For the text-containing cell, return its midpoint in (x, y) coordinate format. 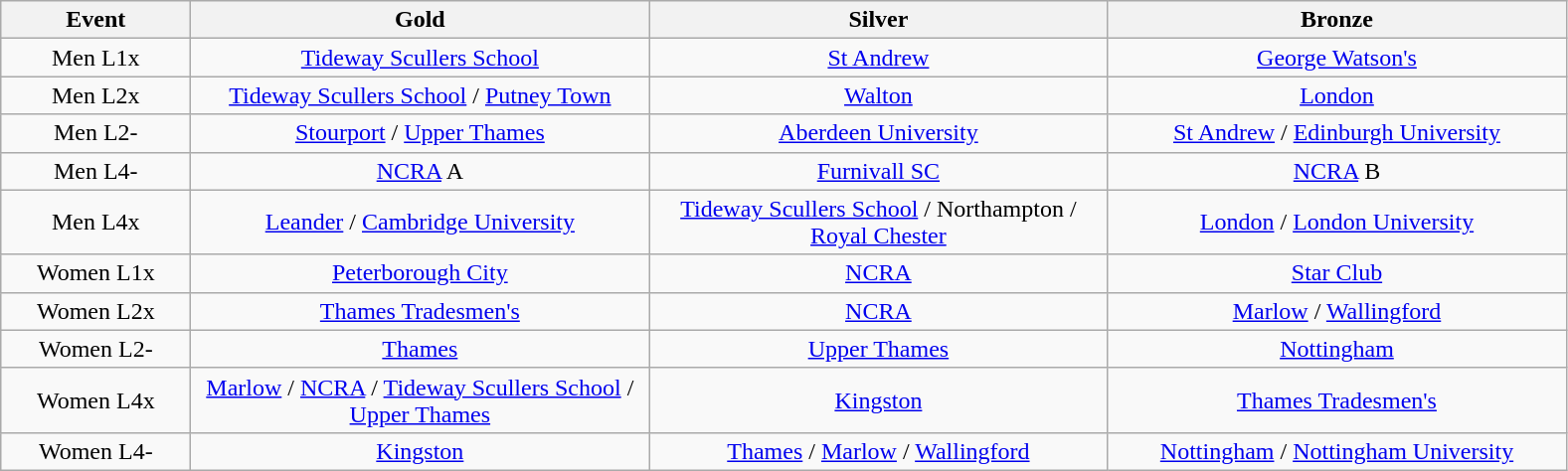
Marlow / Wallingford (1336, 311)
Men L4x (95, 223)
Tideway Scullers School / Putney Town (420, 95)
Thames / Marlow / Wallingford (879, 451)
Bronze (1336, 20)
Silver (879, 20)
London / London University (1336, 223)
Tideway Scullers School / Northampton / Royal Chester (879, 223)
Men L1x (95, 58)
Aberdeen University (879, 133)
Tideway Scullers School (420, 58)
Stourport / Upper Thames (420, 133)
St Andrew (879, 58)
Men L4- (95, 171)
Nottingham (1336, 349)
Women L1x (95, 273)
Nottingham / Nottingham University (1336, 451)
Women L4x (95, 399)
Star Club (1336, 273)
Upper Thames (879, 349)
Event (95, 20)
Peterborough City (420, 273)
Gold (420, 20)
Marlow / NCRA / Tideway Scullers School / Upper Thames (420, 399)
Women L4- (95, 451)
George Watson's (1336, 58)
St Andrew / Edinburgh University (1336, 133)
Women L2x (95, 311)
Men L2- (95, 133)
Men L2x (95, 95)
NCRA B (1336, 171)
Walton (879, 95)
NCRA A (420, 171)
Thames (420, 349)
Leander / Cambridge University (420, 223)
Furnivall SC (879, 171)
Women L2- (95, 349)
London (1336, 95)
